For the text-containing cell, return its midpoint in [X, Y] coordinate format. 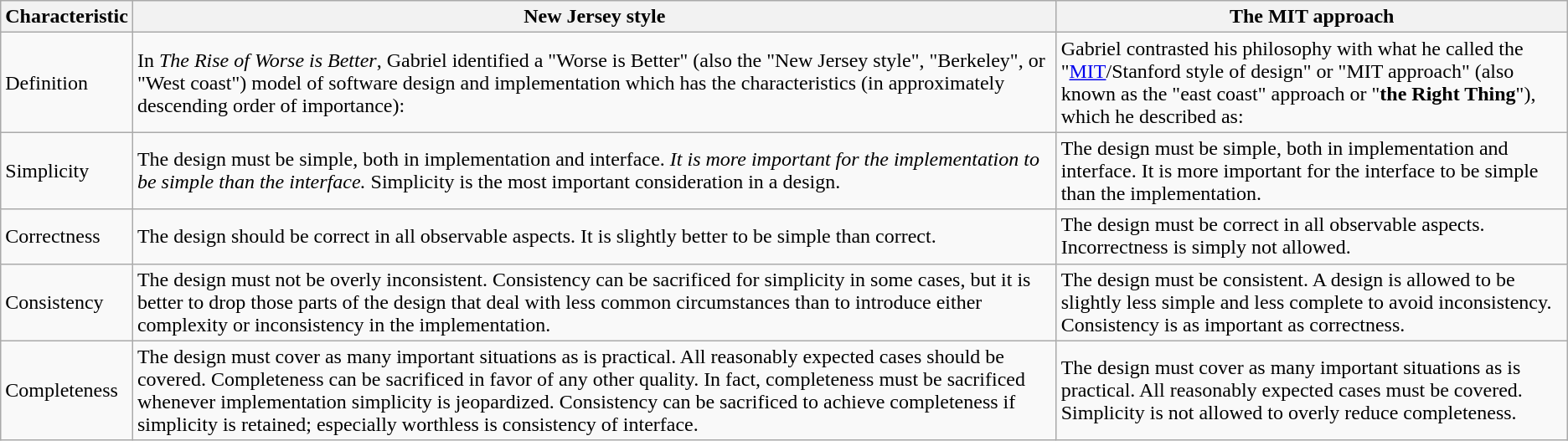
The design must be simple, both in implementation and interface. It is more important for the interface to be simple than the implementation. [1312, 171]
Completeness [67, 390]
The MIT approach [1312, 17]
Correctness [67, 236]
Simplicity [67, 171]
The design should be correct in all observable aspects. It is slightly better to be simple than correct. [595, 236]
Characteristic [67, 17]
The design must be correct in all observable aspects. Incorrectness is simply not allowed. [1312, 236]
Consistency [67, 302]
New Jersey style [595, 17]
Definition [67, 82]
